Return (X, Y) of the center of cell containing provided text 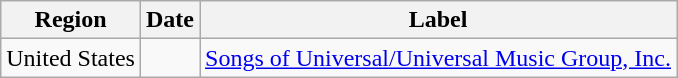
Songs of Universal/Universal Music Group, Inc. (438, 58)
Date (170, 20)
Region (71, 20)
Label (438, 20)
United States (71, 58)
